From the cell containing the given text, extract its center point as [X, Y] coordinate. 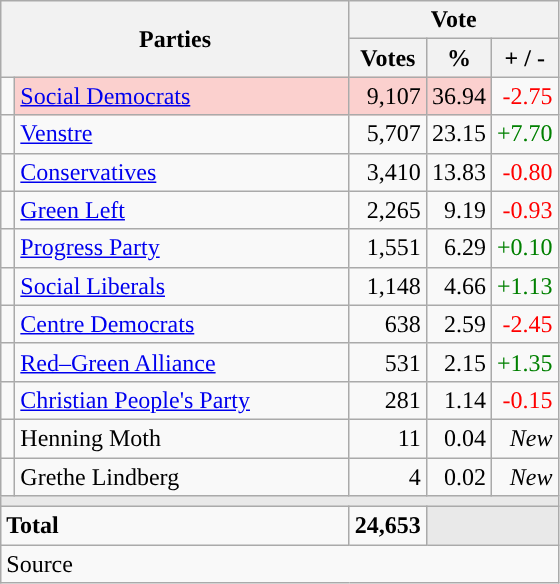
Red–Green Alliance [182, 362]
2.59 [458, 324]
Green Left [182, 210]
-2.45 [524, 324]
Centre Democrats [182, 324]
1.14 [458, 400]
1,551 [388, 248]
1,148 [388, 286]
23.15 [458, 134]
5,707 [388, 134]
Conservatives [182, 172]
Parties [176, 39]
-0.80 [524, 172]
+0.10 [524, 248]
Source [280, 564]
3,410 [388, 172]
9.19 [458, 210]
% [458, 58]
+1.35 [524, 362]
281 [388, 400]
6.29 [458, 248]
Social Liberals [182, 286]
2.15 [458, 362]
Total [176, 526]
-2.75 [524, 96]
-0.93 [524, 210]
+ / - [524, 58]
Social Democrats [182, 96]
Henning Moth [182, 438]
11 [388, 438]
Christian People's Party [182, 400]
Votes [388, 58]
Venstre [182, 134]
13.83 [458, 172]
36.94 [458, 96]
531 [388, 362]
638 [388, 324]
Progress Party [182, 248]
+7.70 [524, 134]
2,265 [388, 210]
Grethe Lindberg [182, 477]
4.66 [458, 286]
9,107 [388, 96]
0.04 [458, 438]
-0.15 [524, 400]
24,653 [388, 526]
Vote [454, 20]
4 [388, 477]
0.02 [458, 477]
+1.13 [524, 286]
